Identify which cell holds the provided text, then report its (x, y) central coordinate. 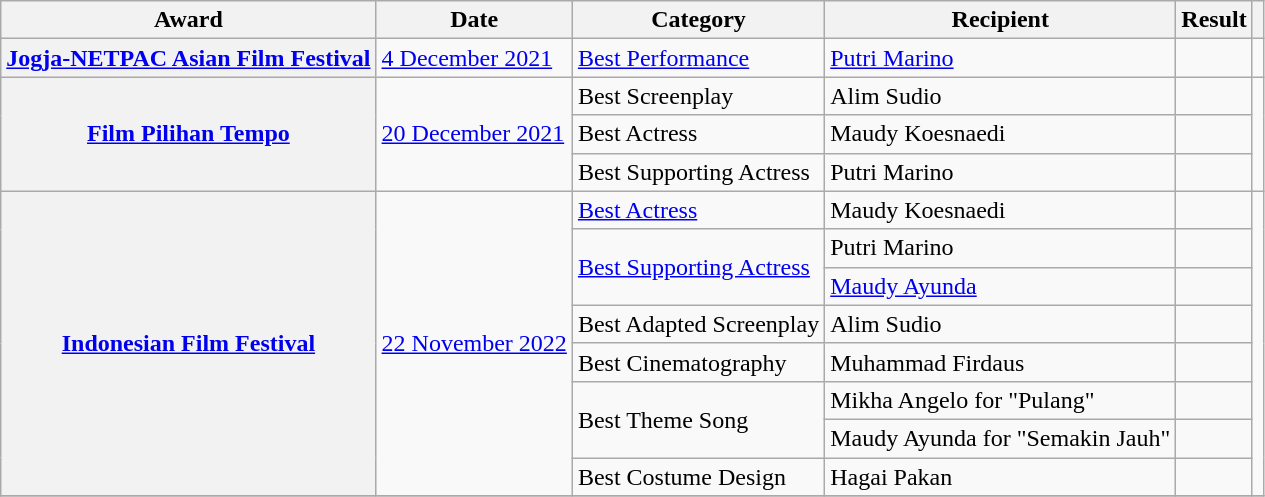
Hagai Pakan (1000, 477)
Muhammad Firdaus (1000, 362)
Best Performance (698, 58)
Maudy Ayunda for "Semakin Jauh" (1000, 438)
Indonesian Film Festival (188, 343)
22 November 2022 (474, 343)
Best Theme Song (698, 419)
Date (474, 20)
Best Cinematography (698, 362)
Best Screenplay (698, 96)
Result (1214, 20)
Best Costume Design (698, 477)
Category (698, 20)
Recipient (1000, 20)
4 December 2021 (474, 58)
Jogja-NETPAC Asian Film Festival (188, 58)
Best Adapted Screenplay (698, 324)
Award (188, 20)
20 December 2021 (474, 134)
Maudy Ayunda (1000, 286)
Film Pilihan Tempo (188, 134)
Mikha Angelo for "Pulang" (1000, 400)
